For the text-containing cell, return its midpoint in (X, Y) coordinate format. 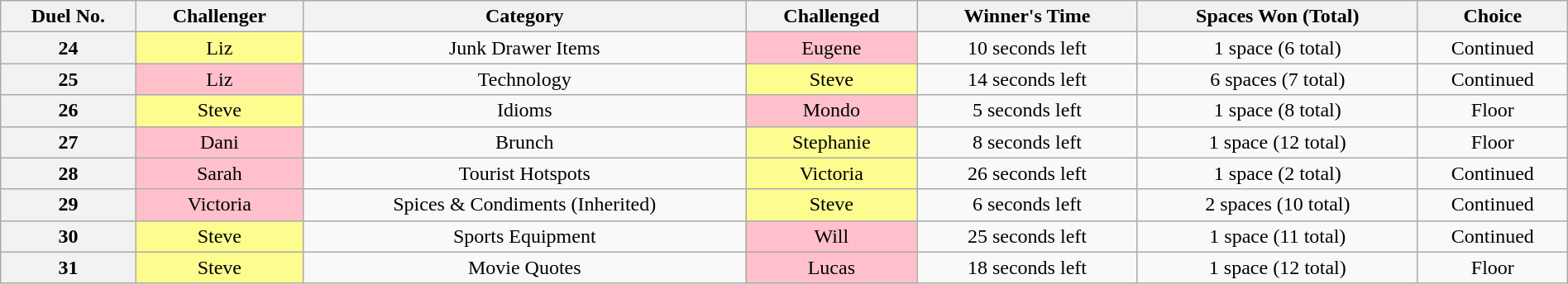
Idioms (524, 111)
6 seconds left (1027, 205)
1 space (6 total) (1277, 48)
31 (68, 267)
Challenged (832, 17)
1 space (2 total) (1277, 173)
10 seconds left (1027, 48)
Sarah (219, 173)
28 (68, 173)
2 spaces (10 total) (1277, 205)
Brunch (524, 142)
27 (68, 142)
Choice (1492, 17)
Tourist Hotspots (524, 173)
14 seconds left (1027, 79)
29 (68, 205)
Junk Drawer Items (524, 48)
26 seconds left (1027, 173)
8 seconds left (1027, 142)
5 seconds left (1027, 111)
Spices & Condiments (Inherited) (524, 205)
Spaces Won (Total) (1277, 17)
26 (68, 111)
Sports Equipment (524, 236)
Eugene (832, 48)
Will (832, 236)
25 (68, 79)
1 space (11 total) (1277, 236)
18 seconds left (1027, 267)
Stephanie (832, 142)
Technology (524, 79)
25 seconds left (1027, 236)
Mondo (832, 111)
6 spaces (7 total) (1277, 79)
Duel No. (68, 17)
Winner's Time (1027, 17)
Movie Quotes (524, 267)
Lucas (832, 267)
Challenger (219, 17)
30 (68, 236)
Dani (219, 142)
24 (68, 48)
Category (524, 17)
1 space (8 total) (1277, 111)
